Determine the (x, y) coordinate at the center of the cell enclosing the given text.  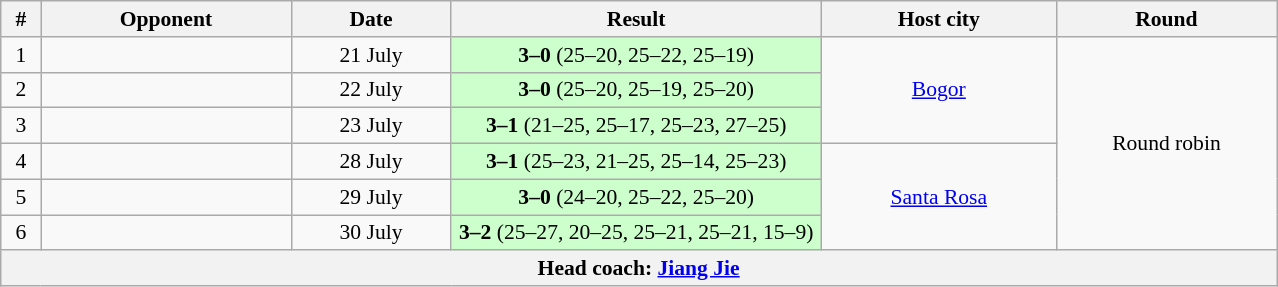
Opponent (166, 19)
30 July (371, 233)
23 July (371, 126)
2 (21, 90)
4 (21, 162)
Host city (938, 19)
6 (21, 233)
22 July (371, 90)
Round (1166, 19)
3–1 (21–25, 25–17, 25–23, 27–25) (636, 126)
28 July (371, 162)
1 (21, 55)
3–2 (25–27, 20–25, 25–21, 25–21, 15–9) (636, 233)
Date (371, 19)
# (21, 19)
Bogor (938, 90)
3–1 (25–23, 21–25, 25–14, 25–23) (636, 162)
Result (636, 19)
3–0 (25–20, 25–19, 25–20) (636, 90)
29 July (371, 197)
5 (21, 197)
3–0 (25–20, 25–22, 25–19) (636, 55)
3 (21, 126)
Round robin (1166, 144)
21 July (371, 55)
Santa Rosa (938, 198)
3–0 (24–20, 25–22, 25–20) (636, 197)
Head coach: Jiang Jie (639, 269)
